Extract the (x, y) coordinate from the center of the cell holding the provided text.  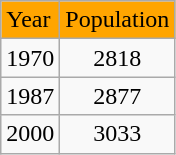
Population (118, 20)
1970 (30, 58)
2000 (30, 134)
Year (30, 20)
2877 (118, 96)
2818 (118, 58)
3033 (118, 134)
1987 (30, 96)
